Search for the cell housing the specified text and yield its (x, y) center coordinate. 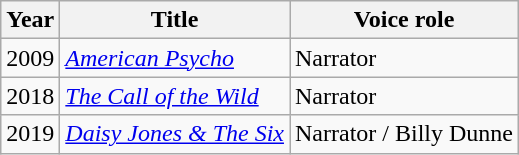
American Psycho (175, 58)
The Call of the Wild (175, 96)
2009 (30, 58)
2018 (30, 96)
Daisy Jones & The Six (175, 134)
Year (30, 20)
Narrator / Billy Dunne (404, 134)
2019 (30, 134)
Title (175, 20)
Voice role (404, 20)
